Provide the (x, y) coordinate of the cell's center where the given text is located.  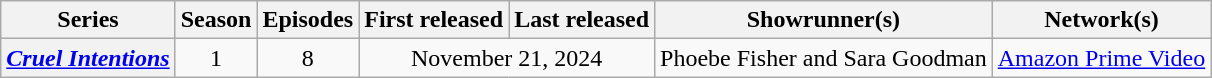
Season (216, 20)
Episodes (308, 20)
Showrunner(s) (824, 20)
1 (216, 58)
Cruel Intentions (88, 58)
Phoebe Fisher and Sara Goodman (824, 58)
First released (434, 20)
Last released (582, 20)
8 (308, 58)
Amazon Prime Video (1101, 58)
Network(s) (1101, 20)
November 21, 2024 (507, 58)
Series (88, 20)
